Return the (X, Y) coordinate for the center point of the cell that contains the specified text.  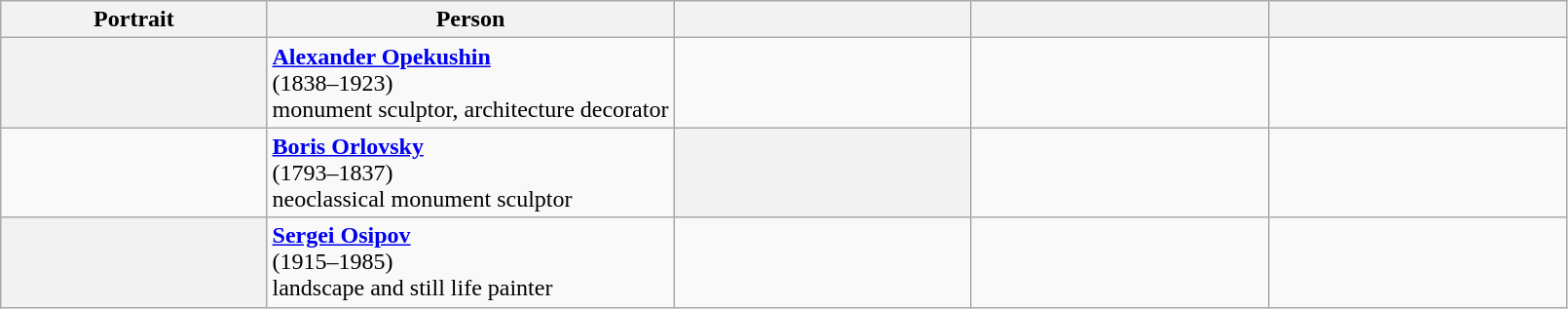
Sergei Osipov (1915–1985) landscape and still life painter (470, 262)
Portrait (134, 19)
Person (470, 19)
Boris Orlovsky(1793–1837)neoclassical monument sculptor (470, 173)
Alexander Opekushin(1838–1923)monument sculptor, architecture decorator (470, 83)
